Scan for the cell matching the given text and deliver its (X, Y) coordinate at center. 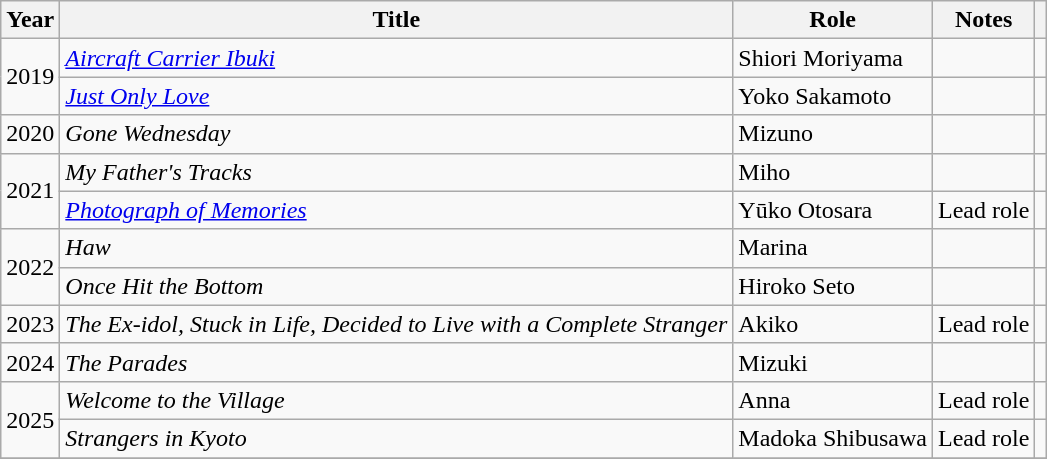
Notes (983, 20)
Strangers in Kyoto (396, 438)
Madoka Shibusawa (833, 438)
2025 (30, 419)
Mizuno (833, 134)
Mizuki (833, 362)
The Parades (396, 362)
My Father's Tracks (396, 172)
Yoko Sakamoto (833, 96)
Marina (833, 248)
2021 (30, 191)
Welcome to the Village (396, 400)
Shiori Moriyama (833, 58)
Akiko (833, 324)
2020 (30, 134)
2019 (30, 77)
2023 (30, 324)
Aircraft Carrier Ibuki (396, 58)
Yūko Otosara (833, 210)
Role (833, 20)
Just Only Love (396, 96)
Haw (396, 248)
Miho (833, 172)
Title (396, 20)
Year (30, 20)
Once Hit the Bottom (396, 286)
The Ex-idol, Stuck in Life, Decided to Live with a Complete Stranger (396, 324)
Gone Wednesday (396, 134)
2024 (30, 362)
Hiroko Seto (833, 286)
Photograph of Memories (396, 210)
2022 (30, 267)
Anna (833, 400)
